Extract the (x, y) coordinate from the center of the cell holding the provided text.  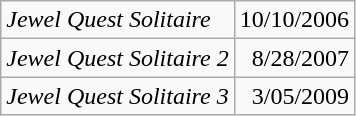
3/05/2009 (294, 96)
10/10/2006 (294, 20)
Jewel Quest Solitaire 3 (118, 96)
Jewel Quest Solitaire (118, 20)
8/28/2007 (294, 58)
Jewel Quest Solitaire 2 (118, 58)
